Scan for the cell matching the given text and deliver its [X, Y] coordinate at center. 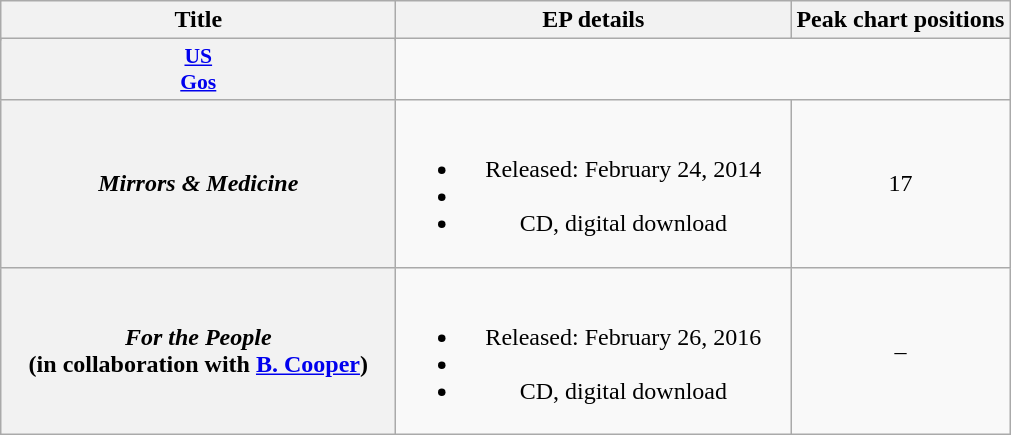
– [900, 350]
EP details [594, 20]
Title [198, 20]
For the People(in collaboration with B. Cooper) [198, 350]
Released: February 26, 2016CD, digital download [594, 350]
USGos [198, 70]
17 [900, 184]
Mirrors & Medicine [198, 184]
Released: February 24, 2014CD, digital download [594, 184]
Peak chart positions [900, 20]
